Pinpoint the cell where the given text exists, returning its [X, Y] midpoint coordinate. 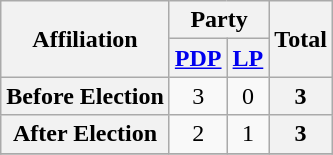
Party [218, 20]
After Election [86, 134]
PDP [198, 58]
1 [248, 134]
Before Election [86, 96]
LP [248, 58]
Total [301, 39]
0 [248, 96]
Affiliation [86, 39]
2 [198, 134]
